Find where the given text appears and provide that cell's center as [X, Y] coordinate. 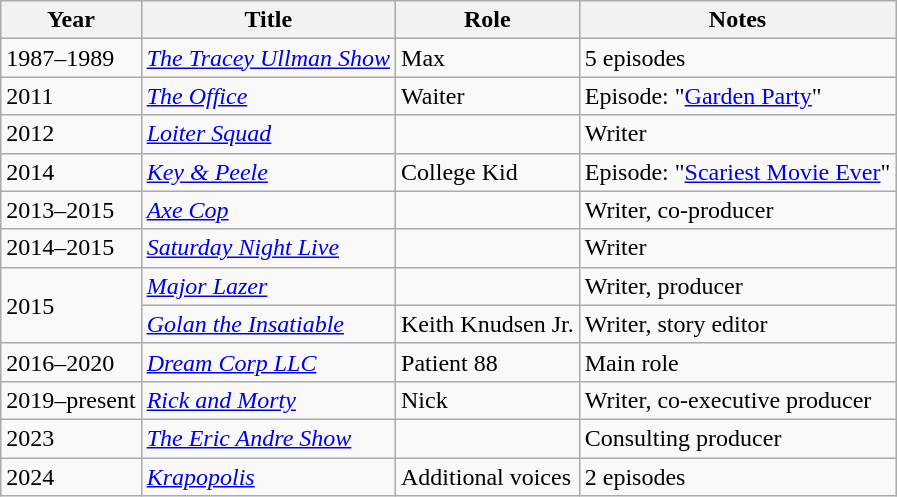
Role [488, 20]
Golan the Insatiable [268, 324]
1987–1989 [71, 58]
Episode: "Garden Party" [738, 96]
Rick and Morty [268, 400]
Main role [738, 362]
2015 [71, 305]
Writer, producer [738, 286]
Year [71, 20]
The Eric Andre Show [268, 438]
Patient 88 [488, 362]
2 episodes [738, 477]
Writer, co-producer [738, 210]
Axe Cop [268, 210]
College Kid [488, 172]
The Office [268, 96]
2013–2015 [71, 210]
Max [488, 58]
Keith Knudsen Jr. [488, 324]
Nick [488, 400]
Additional voices [488, 477]
Consulting producer [738, 438]
Episode: "Scariest Movie Ever" [738, 172]
2016–2020 [71, 362]
2012 [71, 134]
5 episodes [738, 58]
Writer, story editor [738, 324]
2014–2015 [71, 248]
Waiter [488, 96]
Writer, co-executive producer [738, 400]
Dream Corp LLC [268, 362]
The Tracey Ullman Show [268, 58]
2019–present [71, 400]
2014 [71, 172]
Key & Peele [268, 172]
2011 [71, 96]
Major Lazer [268, 286]
2023 [71, 438]
Loiter Squad [268, 134]
Krapopolis [268, 477]
Title [268, 20]
Saturday Night Live [268, 248]
2024 [71, 477]
Notes [738, 20]
